Identify which cell holds the provided text, then report its [x, y] central coordinate. 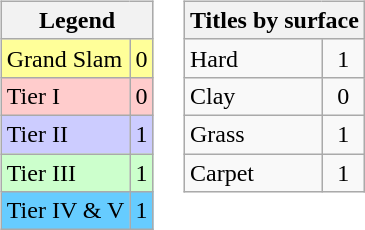
Grand Slam [66, 58]
Legend [77, 20]
Hard [253, 58]
Tier II [66, 134]
Carpet [253, 173]
Tier I [66, 96]
Tier III [66, 173]
Grass [253, 134]
Tier IV & V [66, 211]
Titles by surface [274, 20]
Clay [253, 96]
